Scan for the cell matching the given text and deliver its (X, Y) coordinate at center. 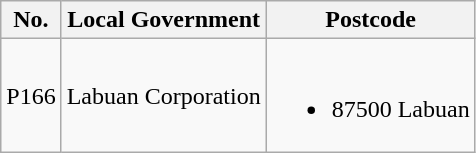
P166 (31, 96)
Labuan Corporation (164, 96)
No. (31, 20)
Local Government (164, 20)
Postcode (370, 20)
87500 Labuan (370, 96)
